Return [X, Y] of the center of cell containing provided text 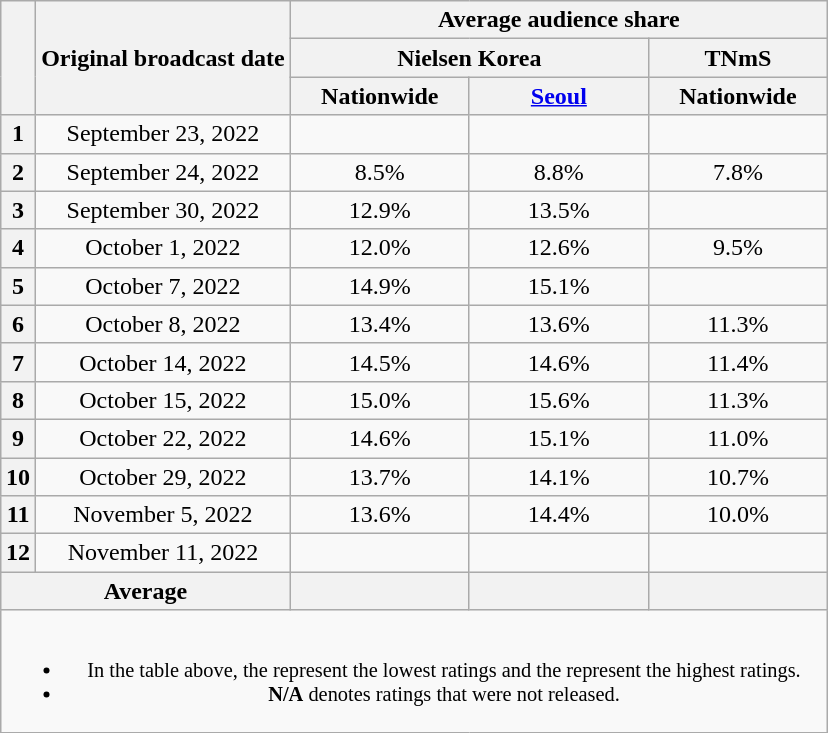
14.9% [380, 286]
November 11, 2022 [164, 553]
Original broadcast date [164, 58]
9.5% [738, 248]
1 [18, 134]
12.9% [380, 210]
12.6% [558, 248]
12 [18, 553]
7.8% [738, 172]
12.0% [380, 248]
14.4% [558, 515]
October 7, 2022 [164, 286]
October 22, 2022 [164, 438]
10.0% [738, 515]
October 8, 2022 [164, 324]
13.7% [380, 477]
September 24, 2022 [164, 172]
October 14, 2022 [164, 362]
8.8% [558, 172]
8 [18, 400]
14.1% [558, 477]
5 [18, 286]
TNmS [738, 58]
October 1, 2022 [164, 248]
14.5% [380, 362]
November 5, 2022 [164, 515]
In the table above, the represent the lowest ratings and the represent the highest ratings.N/A denotes ratings that were not released. [414, 671]
Nielsen Korea [469, 58]
Seoul [558, 96]
11.4% [738, 362]
13.5% [558, 210]
10 [18, 477]
15.0% [380, 400]
September 23, 2022 [164, 134]
Average audience share [558, 20]
11 [18, 515]
7 [18, 362]
10.7% [738, 477]
Average [146, 591]
11.0% [738, 438]
October 15, 2022 [164, 400]
2 [18, 172]
13.4% [380, 324]
October 29, 2022 [164, 477]
8.5% [380, 172]
4 [18, 248]
September 30, 2022 [164, 210]
3 [18, 210]
15.6% [558, 400]
9 [18, 438]
6 [18, 324]
